Scan for the cell matching the given text and deliver its [X, Y] coordinate at center. 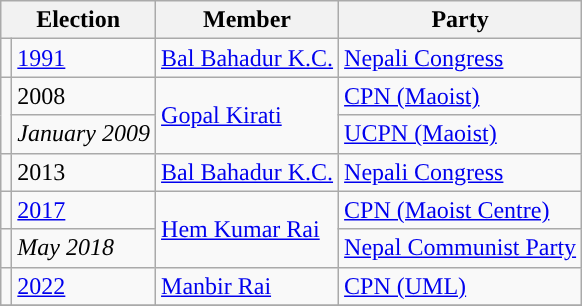
Manbir Rai [248, 286]
2022 [84, 286]
2017 [84, 210]
CPN (UML) [460, 286]
Gopal Kirati [248, 115]
Party [460, 20]
CPN (Maoist Centre) [460, 210]
January 2009 [84, 134]
Nepal Communist Party [460, 248]
Member [248, 20]
2008 [84, 96]
1991 [84, 58]
UCPN (Maoist) [460, 134]
May 2018 [84, 248]
Election [78, 20]
Hem Kumar Rai [248, 229]
CPN (Maoist) [460, 96]
2013 [84, 172]
